Pinpoint the cell where the given text exists, returning its (X, Y) midpoint coordinate. 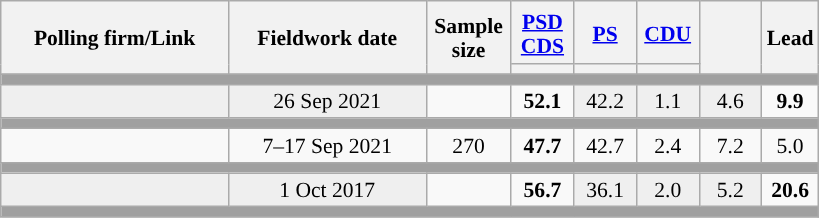
5.0 (790, 146)
Fieldwork date (327, 38)
56.7 (542, 190)
20.6 (790, 190)
CDU (668, 32)
4.6 (730, 101)
9.9 (790, 101)
42.7 (606, 146)
26 Sep 2021 (327, 101)
Polling firm/Link (115, 38)
5.2 (730, 190)
PSDCDS (542, 32)
47.7 (542, 146)
2.4 (668, 146)
7.2 (730, 146)
52.1 (542, 101)
Lead (790, 38)
1 Oct 2017 (327, 190)
2.0 (668, 190)
36.1 (606, 190)
1.1 (668, 101)
PS (606, 32)
270 (468, 146)
7–17 Sep 2021 (327, 146)
Sample size (468, 38)
42.2 (606, 101)
